Output the [x, y] coordinate of the center of the cell containing the given text.  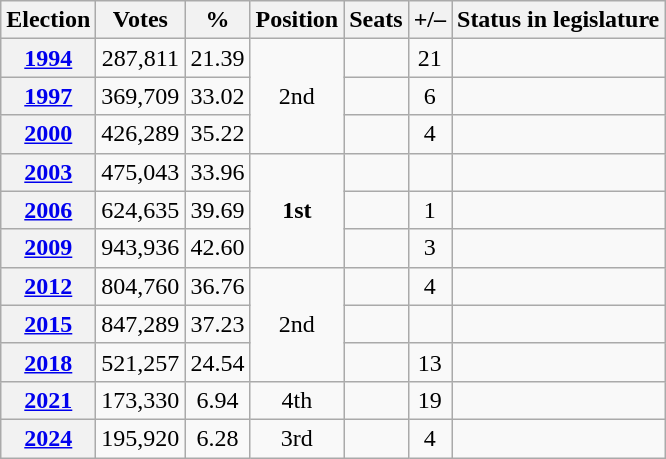
42.60 [218, 248]
2018 [48, 362]
804,760 [140, 286]
21 [430, 58]
1997 [48, 96]
Position [297, 20]
35.22 [218, 134]
847,289 [140, 324]
3 [430, 248]
3rd [297, 438]
13 [430, 362]
Status in legislature [558, 20]
2003 [48, 172]
369,709 [140, 96]
2021 [48, 400]
24.54 [218, 362]
1994 [48, 58]
% [218, 20]
6.94 [218, 400]
+/– [430, 20]
37.23 [218, 324]
6.28 [218, 438]
1 [430, 210]
2015 [48, 324]
943,936 [140, 248]
475,043 [140, 172]
2000 [48, 134]
521,257 [140, 362]
Seats [376, 20]
Votes [140, 20]
1st [297, 210]
4th [297, 400]
624,635 [140, 210]
2009 [48, 248]
2024 [48, 438]
195,920 [140, 438]
2006 [48, 210]
173,330 [140, 400]
426,289 [140, 134]
39.69 [218, 210]
Election [48, 20]
33.96 [218, 172]
2012 [48, 286]
21.39 [218, 58]
33.02 [218, 96]
19 [430, 400]
6 [430, 96]
287,811 [140, 58]
36.76 [218, 286]
